Determine the [X, Y] coordinate at the center of the cell enclosing the given text.  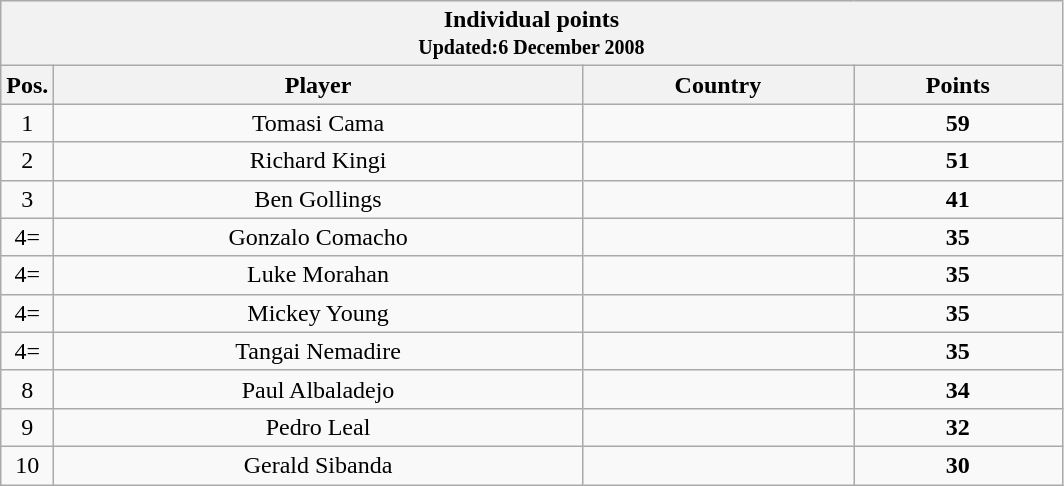
2 [28, 161]
Luke Morahan [318, 275]
Individual pointsUpdated:6 December 2008 [532, 34]
41 [958, 199]
30 [958, 465]
Tangai Nemadire [318, 351]
3 [28, 199]
Player [318, 85]
Points [958, 85]
Paul Albaladejo [318, 389]
1 [28, 123]
Richard Kingi [318, 161]
32 [958, 427]
Pos. [28, 85]
34 [958, 389]
Gonzalo Comacho [318, 237]
51 [958, 161]
Tomasi Cama [318, 123]
Ben Gollings [318, 199]
Country [718, 85]
Gerald Sibanda [318, 465]
59 [958, 123]
9 [28, 427]
Pedro Leal [318, 427]
Mickey Young [318, 313]
8 [28, 389]
10 [28, 465]
